Return (X, Y) of the center of cell containing provided text 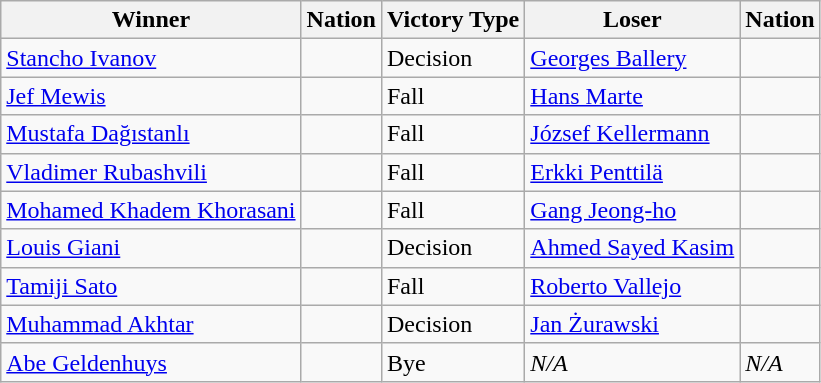
József Kellermann (632, 134)
Erkki Penttilä (632, 172)
Bye (452, 362)
Jef Mewis (151, 96)
Loser (632, 20)
Stancho Ivanov (151, 58)
Abe Geldenhuys (151, 362)
Ahmed Sayed Kasim (632, 248)
Victory Type (452, 20)
Tamiji Sato (151, 286)
Jan Żurawski (632, 324)
Winner (151, 20)
Louis Giani (151, 248)
Roberto Vallejo (632, 286)
Hans Marte (632, 96)
Muhammad Akhtar (151, 324)
Gang Jeong-ho (632, 210)
Mustafa Dağıstanlı (151, 134)
Georges Ballery (632, 58)
Vladimer Rubashvili (151, 172)
Mohamed Khadem Khorasani (151, 210)
